Detect which cell encompasses the target text, then output its [X, Y] center coordinate. 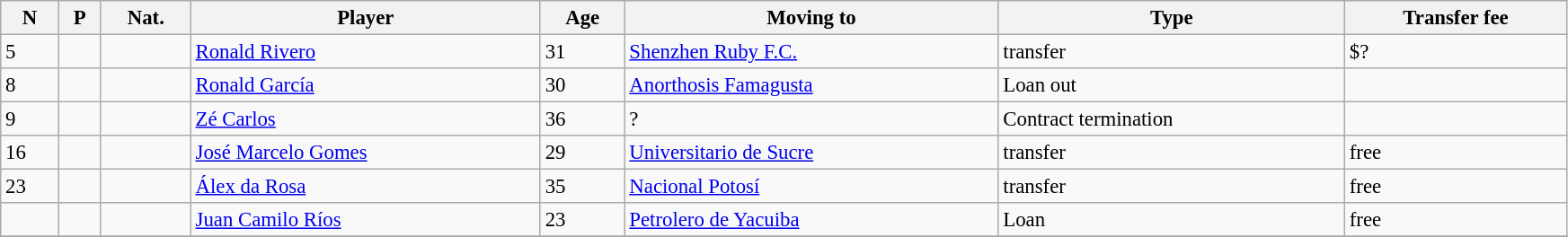
Age [582, 18]
Moving to [811, 18]
Contract termination [1172, 119]
30 [582, 85]
Anorthosis Famagusta [811, 85]
16 [30, 153]
5 [30, 52]
P [79, 18]
Álex da Rosa [365, 187]
35 [582, 187]
36 [582, 119]
Transfer fee [1456, 18]
N [30, 18]
Universitario de Sucre [811, 153]
29 [582, 153]
Player [365, 18]
8 [30, 85]
Zé Carlos [365, 119]
Type [1172, 18]
Ronald Rivero [365, 52]
9 [30, 119]
Juan Camilo Ríos [365, 220]
Petrolero de Yacuiba [811, 220]
Loan [1172, 220]
Ronald García [365, 85]
Nat. [146, 18]
Nacional Potosí [811, 187]
Loan out [1172, 85]
31 [582, 52]
$? [1456, 52]
? [811, 119]
José Marcelo Gomes [365, 153]
Shenzhen Ruby F.C. [811, 52]
